Scan for the cell matching the given text and deliver its [X, Y] coordinate at center. 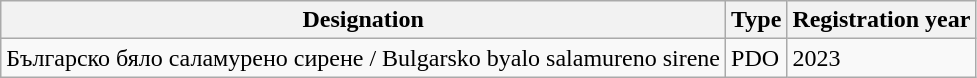
PDO [756, 58]
Type [756, 20]
Българско бяло саламурено сирене / Bulgarsko byalo salamureno sirene [364, 58]
2023 [882, 58]
Designation [364, 20]
Registration year [882, 20]
